Detect which cell encompasses the target text, then output its [x, y] center coordinate. 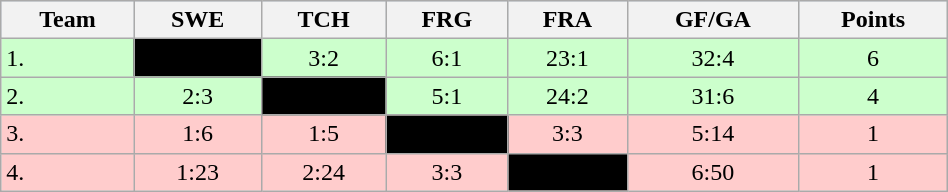
FRA [568, 20]
1:5 [324, 134]
2:24 [324, 172]
1:6 [198, 134]
5:1 [447, 96]
24:2 [568, 96]
5:14 [713, 134]
TCH [324, 20]
23:1 [568, 58]
31:6 [713, 96]
6 [873, 58]
SWE [198, 20]
3:2 [324, 58]
Points [873, 20]
FRG [447, 20]
4 [873, 96]
3. [68, 134]
2. [68, 96]
6:1 [447, 58]
4. [68, 172]
32:4 [713, 58]
1. [68, 58]
Team [68, 20]
6:50 [713, 172]
2:3 [198, 96]
GF/GA [713, 20]
1:23 [198, 172]
